Capture the cell that displays the provided text and extract its [X, Y] central coordinate. 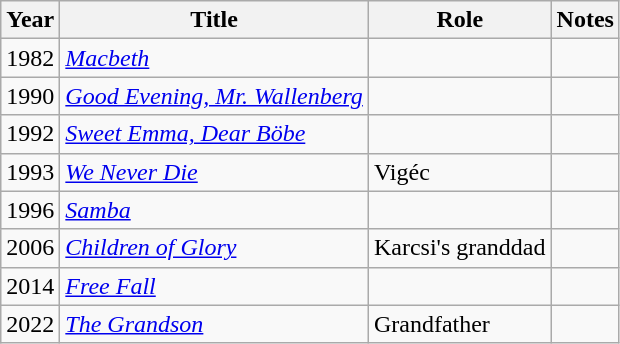
Free Fall [214, 286]
Macbeth [214, 58]
Children of Glory [214, 248]
Year [30, 20]
2014 [30, 286]
Samba [214, 210]
Grandfather [460, 324]
2022 [30, 324]
Role [460, 20]
Notes [585, 20]
2006 [30, 248]
Good Evening, Mr. Wallenberg [214, 96]
Title [214, 20]
Vigéc [460, 172]
1982 [30, 58]
We Never Die [214, 172]
1996 [30, 210]
Karcsi's granddad [460, 248]
1990 [30, 96]
1993 [30, 172]
The Grandson [214, 324]
1992 [30, 134]
Sweet Emma, Dear Böbe [214, 134]
